Return the (X, Y) coordinate for the center point of the cell that contains the specified text.  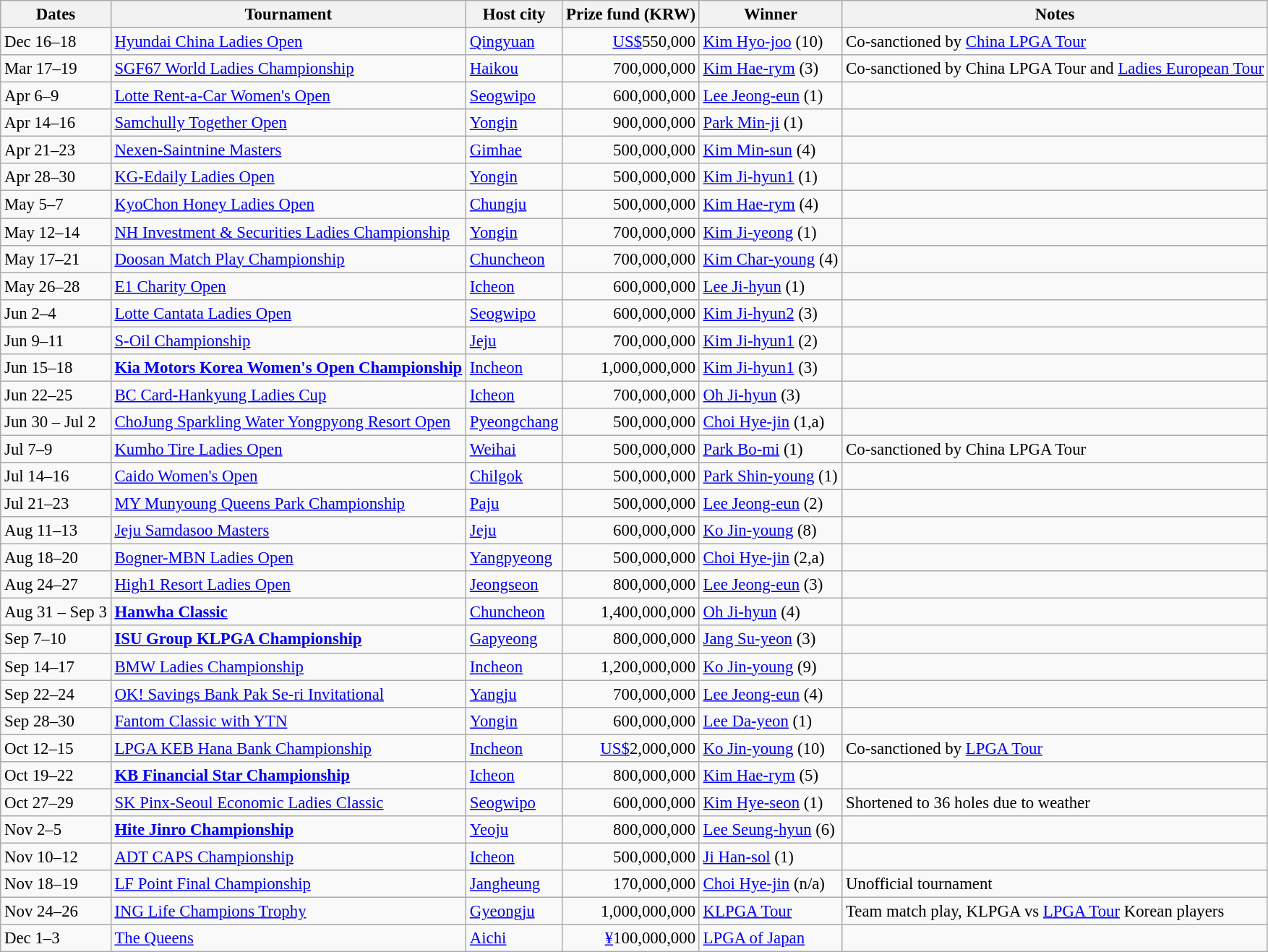
Nov 2–5 (56, 830)
Chungju (513, 205)
Jun 15–18 (56, 368)
ChoJung Sparkling Water Yongpyong Resort Open (288, 422)
Lee Da-yeon (1) (771, 721)
Choi Hye-jin (2,a) (771, 558)
Jun 2–4 (56, 313)
Sep 14–17 (56, 666)
May 17–21 (56, 259)
Oct 27–29 (56, 802)
ING Life Champions Trophy (288, 912)
Hite Jinro Championship (288, 830)
Yeoju (513, 830)
Winner (771, 14)
Kim Hae-rym (5) (771, 776)
Dates (56, 14)
Hanwha Classic (288, 612)
KyoChon Honey Ladies Open (288, 205)
Unofficial tournament (1055, 884)
Choi Hye-jin (1,a) (771, 422)
Kim Min-sun (4) (771, 150)
Dec 16–18 (56, 42)
Jangheung (513, 884)
May 26–28 (56, 286)
Ji Han-sol (1) (771, 857)
Kim Hae-rym (4) (771, 205)
Lee Ji-hyun (1) (771, 286)
1,400,000,000 (630, 612)
Kim Hyo-joo (10) (771, 42)
Jun 30 – Jul 2 (56, 422)
Shortened to 36 holes due to weather (1055, 802)
KB Financial Star Championship (288, 776)
Park Shin-young (1) (771, 476)
Oh Ji-hyun (4) (771, 612)
Aug 24–27 (56, 585)
ADT CAPS Championship (288, 857)
Weihai (513, 449)
Kim Ji-yeong (1) (771, 232)
Oct 12–15 (56, 748)
900,000,000 (630, 123)
Kim Hae-rym (3) (771, 69)
Ko Jin-young (8) (771, 531)
Kim Ji-hyun1 (2) (771, 340)
Co-sanctioned by China LPGA Tour and Ladies European Tour (1055, 69)
Jeju Samdasoo Masters (288, 531)
Paju (513, 504)
Jul 7–9 (56, 449)
Sep 22–24 (56, 694)
Kim Ji-hyun2 (3) (771, 313)
Nov 18–19 (56, 884)
Dec 1–3 (56, 938)
Doosan Match Play Championship (288, 259)
Team match play, KLPGA vs LPGA Tour Korean players (1055, 912)
Hyundai China Ladies Open (288, 42)
Kumho Tire Ladies Open (288, 449)
Sep 7–10 (56, 640)
S-Oil Championship (288, 340)
Jun 9–11 (56, 340)
Caido Women's Open (288, 476)
Samchully Together Open (288, 123)
Lee Jeong-eun (4) (771, 694)
Lee Seung-hyun (6) (771, 830)
Apr 21–23 (56, 150)
Lee Jeong-eun (2) (771, 504)
¥100,000,000 (630, 938)
Apr 28–30 (56, 177)
Aug 31 – Sep 3 (56, 612)
BMW Ladies Championship (288, 666)
170,000,000 (630, 884)
KG-Edaily Ladies Open (288, 177)
Oh Ji-hyun (3) (771, 395)
Fantom Classic with YTN (288, 721)
Tournament (288, 14)
Gyeongju (513, 912)
Prize fund (KRW) (630, 14)
Notes (1055, 14)
Gapyeong (513, 640)
Co-sanctioned by LPGA Tour (1055, 748)
KLPGA Tour (771, 912)
Nov 24–26 (56, 912)
Choi Hye-jin (n/a) (771, 884)
Nexen-Saintnine Masters (288, 150)
Kia Motors Korea Women's Open Championship (288, 368)
Oct 19–22 (56, 776)
US$2,000,000 (630, 748)
Jang Su-yeon (3) (771, 640)
SK Pinx-Seoul Economic Ladies Classic (288, 802)
Lee Jeong-eun (3) (771, 585)
May 12–14 (56, 232)
Lotte Cantata Ladies Open (288, 313)
Kim Ji-hyun1 (3) (771, 368)
1,200,000,000 (630, 666)
LPGA of Japan (771, 938)
Aug 11–13 (56, 531)
MY Munyoung Queens Park Championship (288, 504)
Aichi (513, 938)
Gimhae (513, 150)
SGF67 World Ladies Championship (288, 69)
Jul 14–16 (56, 476)
BC Card-Hankyung Ladies Cup (288, 395)
Apr 14–16 (56, 123)
High1 Resort Ladies Open (288, 585)
OK! Savings Bank Pak Se-ri Invitational (288, 694)
Lee Jeong-eun (1) (771, 96)
LF Point Final Championship (288, 884)
Kim Char-young (4) (771, 259)
Lotte Rent-a-Car Women's Open (288, 96)
Kim Hye-seon (1) (771, 802)
Apr 6–9 (56, 96)
Yangju (513, 694)
Qingyuan (513, 42)
Mar 17–19 (56, 69)
Nov 10–12 (56, 857)
US$550,000 (630, 42)
NH Investment & Securities Ladies Championship (288, 232)
The Queens (288, 938)
Jun 22–25 (56, 395)
Chilgok (513, 476)
Bogner-MBN Ladies Open (288, 558)
LPGA KEB Hana Bank Championship (288, 748)
Host city (513, 14)
Aug 18–20 (56, 558)
Jeongseon (513, 585)
Park Min-ji (1) (771, 123)
Ko Jin-young (9) (771, 666)
ISU Group KLPGA Championship (288, 640)
Haikou (513, 69)
Kim Ji-hyun1 (1) (771, 177)
Jul 21–23 (56, 504)
Pyeongchang (513, 422)
May 5–7 (56, 205)
Park Bo-mi (1) (771, 449)
E1 Charity Open (288, 286)
Ko Jin-young (10) (771, 748)
Sep 28–30 (56, 721)
Yangpyeong (513, 558)
